For the text-containing cell, return its midpoint in [X, Y] coordinate format. 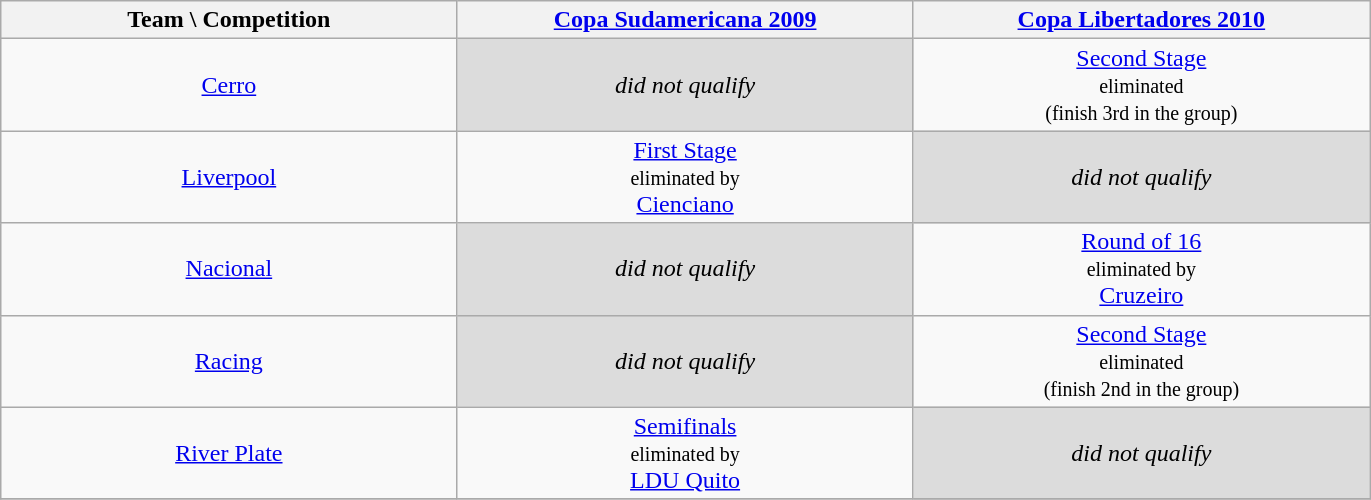
Second Stageeliminated(finish 2nd in the group) [1141, 361]
Round of 16eliminated by Cruzeiro [1141, 269]
Second Stageeliminated(finish 3rd in the group) [1141, 85]
Nacional [229, 269]
Copa Libertadores 2010 [1141, 20]
Liverpool [229, 177]
Team \ Competition [229, 20]
River Plate [229, 453]
Semifinals eliminated by LDU Quito [685, 453]
Cerro [229, 85]
Racing [229, 361]
First Stage eliminated by Cienciano [685, 177]
Copa Sudamericana 2009 [685, 20]
